Find where the given text appears and provide that cell's center as (x, y) coordinate. 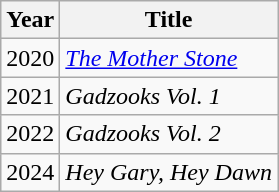
The Mother Stone (169, 58)
Year (30, 20)
Title (169, 20)
2022 (30, 134)
2020 (30, 58)
Gadzooks Vol. 2 (169, 134)
2024 (30, 172)
Hey Gary, Hey Dawn (169, 172)
Gadzooks Vol. 1 (169, 96)
2021 (30, 96)
